For the text-containing cell, return its midpoint in [x, y] coordinate format. 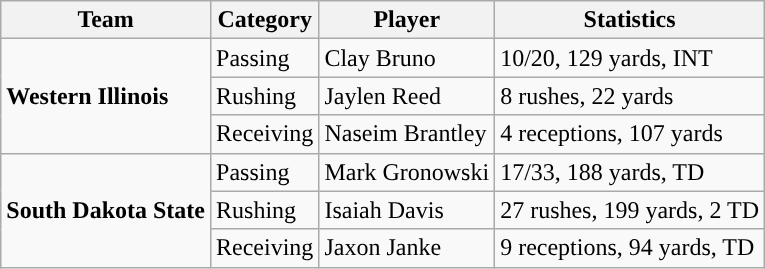
Clay Bruno [407, 58]
Mark Gronowski [407, 172]
4 receptions, 107 yards [630, 134]
Team [106, 20]
8 rushes, 22 yards [630, 96]
27 rushes, 199 yards, 2 TD [630, 210]
South Dakota State [106, 210]
10/20, 129 yards, INT [630, 58]
Statistics [630, 20]
Jaxon Janke [407, 248]
17/33, 188 yards, TD [630, 172]
9 receptions, 94 yards, TD [630, 248]
Jaylen Reed [407, 96]
Isaiah Davis [407, 210]
Category [265, 20]
Naseim Brantley [407, 134]
Western Illinois [106, 96]
Player [407, 20]
